Find where the given text appears and provide that cell's center as [X, Y] coordinate. 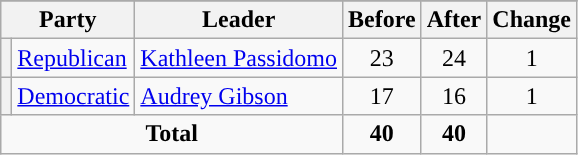
Democratic [74, 96]
Audrey Gibson [239, 96]
Republican [74, 58]
Kathleen Passidomo [239, 58]
Before [382, 20]
17 [382, 96]
Leader [239, 20]
Change [532, 20]
24 [454, 58]
16 [454, 96]
Party [68, 20]
Total [172, 134]
23 [382, 58]
After [454, 20]
